Return (x, y) of the center of cell containing provided text 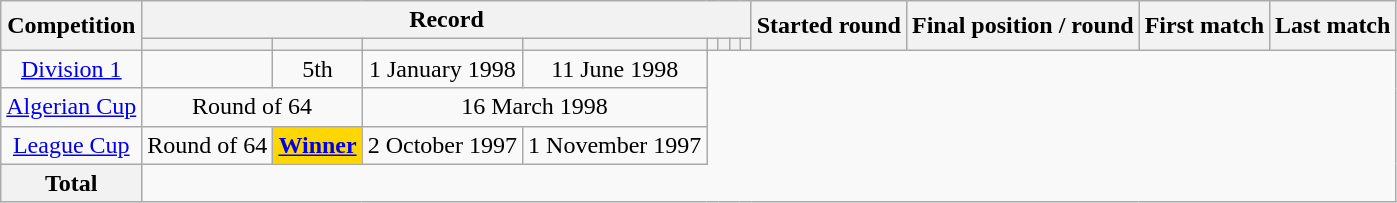
Division 1 (72, 69)
Competition (72, 26)
5th (318, 69)
Final position / round (1022, 26)
16 March 1998 (534, 107)
Last match (1333, 26)
1 November 1997 (615, 145)
Algerian Cup (72, 107)
11 June 1998 (615, 69)
First match (1204, 26)
Record (446, 20)
Started round (828, 26)
2 October 1997 (442, 145)
Winner (318, 145)
Total (72, 183)
1 January 1998 (442, 69)
League Cup (72, 145)
